Provide the (x, y) coordinate of the cell's center where the given text is located.  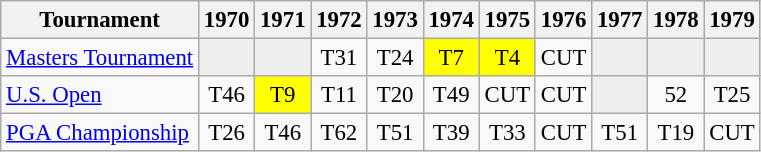
PGA Championship (100, 133)
T4 (507, 58)
U.S. Open (100, 95)
1973 (395, 20)
T33 (507, 133)
T7 (451, 58)
T31 (339, 58)
Tournament (100, 20)
T62 (339, 133)
1971 (283, 20)
1970 (227, 20)
1975 (507, 20)
1974 (451, 20)
T24 (395, 58)
1977 (620, 20)
T20 (395, 95)
52 (676, 95)
T9 (283, 95)
T26 (227, 133)
T11 (339, 95)
1972 (339, 20)
T39 (451, 133)
T49 (451, 95)
Masters Tournament (100, 58)
T19 (676, 133)
1976 (563, 20)
T25 (732, 95)
1979 (732, 20)
1978 (676, 20)
